Return [X, Y] of the center of cell containing provided text 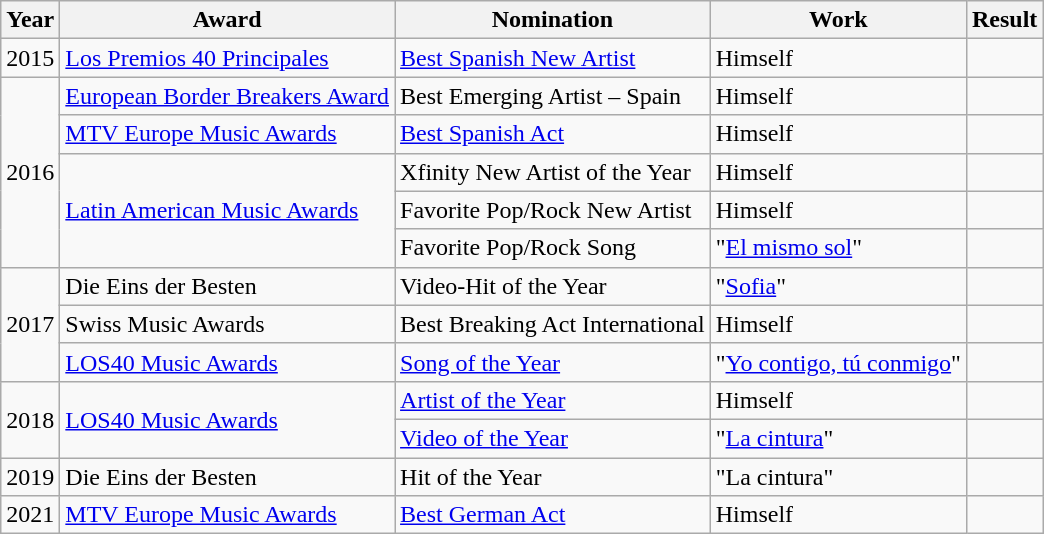
2019 [30, 477]
Latin American Music Awards [228, 210]
Artist of the Year [553, 400]
Best Breaking Act International [553, 324]
Video-Hit of the Year [553, 286]
2018 [30, 419]
"Sofia" [838, 286]
"El mismo sol" [838, 248]
Favorite Pop/Rock Song [553, 248]
Result [1004, 20]
European Border Breakers Award [228, 96]
Hit of the Year [553, 477]
Award [228, 20]
Best Spanish Act [553, 134]
Best Emerging Artist – Spain [553, 96]
Nomination [553, 20]
Song of the Year [553, 362]
2021 [30, 515]
Favorite Pop/Rock New Artist [553, 210]
Swiss Music Awards [228, 324]
2015 [30, 58]
Year [30, 20]
Work [838, 20]
2016 [30, 172]
Best Spanish New Artist [553, 58]
Video of the Year [553, 438]
Xfinity New Artist of the Year [553, 172]
2017 [30, 324]
Los Premios 40 Principales [228, 58]
"Yo contigo, tú conmigo" [838, 362]
Best German Act [553, 515]
